Extract the (x, y) coordinate from the center of the cell holding the provided text.  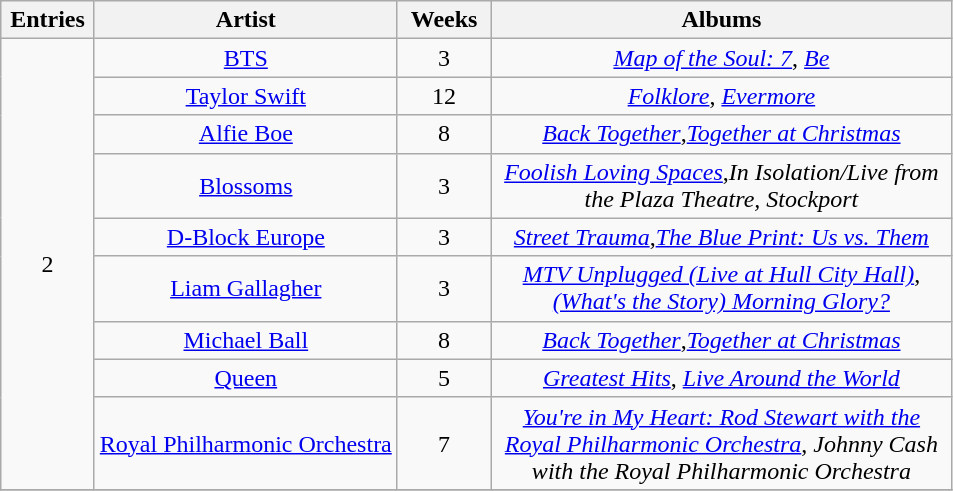
Royal Philharmonic Orchestra (246, 443)
MTV Unplugged (Live at Hull City Hall),(What's the Story) Morning Glory? (722, 288)
Street Trauma,The Blue Print: Us vs. Them (722, 237)
5 (444, 378)
Entries (48, 20)
7 (444, 443)
Blossoms (246, 186)
Michael Ball (246, 340)
Alfie Boe (246, 134)
Queen (246, 378)
BTS (246, 58)
Albums (722, 20)
Map of the Soul: 7, Be (722, 58)
You're in My Heart: Rod Stewart with the Royal Philharmonic Orchestra, Johnny Cash with the Royal Philharmonic Orchestra (722, 443)
Weeks (444, 20)
Foolish Loving Spaces,In Isolation/Live from the Plaza Theatre, Stockport (722, 186)
Artist (246, 20)
Greatest Hits, Live Around the World (722, 378)
Taylor Swift (246, 96)
Folklore, Evermore (722, 96)
D-Block Europe (246, 237)
2 (48, 264)
Liam Gallagher (246, 288)
12 (444, 96)
